Search for the cell housing the specified text and yield its (x, y) center coordinate. 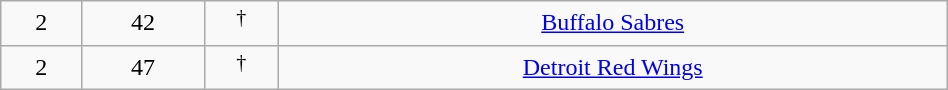
Detroit Red Wings (612, 68)
Buffalo Sabres (612, 24)
47 (144, 68)
42 (144, 24)
